Pinpoint the cell where the given text exists, returning its (x, y) midpoint coordinate. 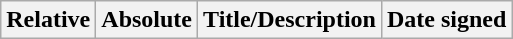
Relative (48, 20)
Absolute (147, 20)
Title/Description (290, 20)
Date signed (446, 20)
